Provide the [x, y] coordinate of the cell's center where the given text is located.  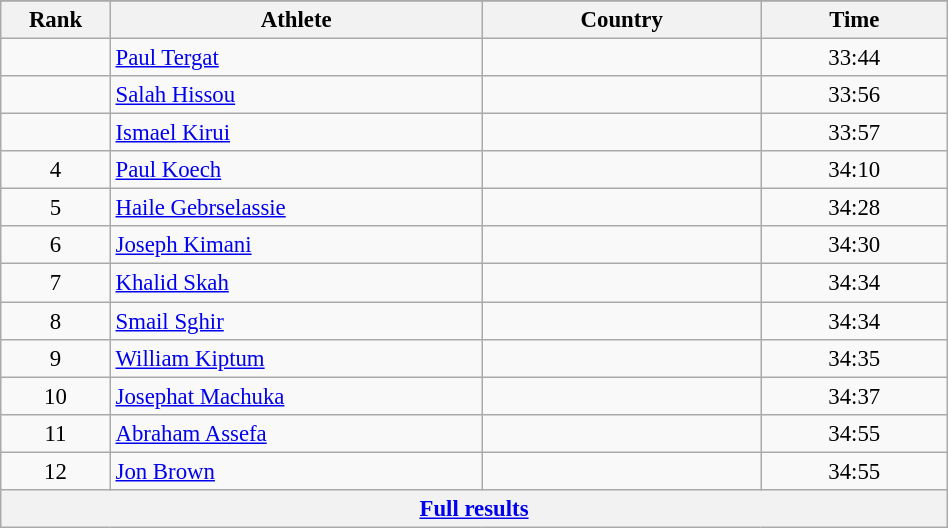
12 [56, 471]
33:56 [854, 95]
Salah Hissou [296, 95]
10 [56, 396]
Joseph Kimani [296, 245]
7 [56, 283]
Full results [474, 509]
William Kiptum [296, 358]
Rank [56, 20]
Jon Brown [296, 471]
34:35 [854, 358]
34:37 [854, 396]
Abraham Assefa [296, 433]
5 [56, 208]
9 [56, 358]
Athlete [296, 20]
Country [622, 20]
Haile Gebrselassie [296, 208]
11 [56, 433]
Time [854, 20]
6 [56, 245]
34:30 [854, 245]
Paul Koech [296, 170]
Josephat Machuka [296, 396]
33:57 [854, 133]
34:28 [854, 208]
Khalid Skah [296, 283]
33:44 [854, 58]
Ismael Kirui [296, 133]
34:10 [854, 170]
Smail Sghir [296, 321]
4 [56, 170]
Paul Tergat [296, 58]
8 [56, 321]
